Detect which cell encompasses the target text, then output its (X, Y) center coordinate. 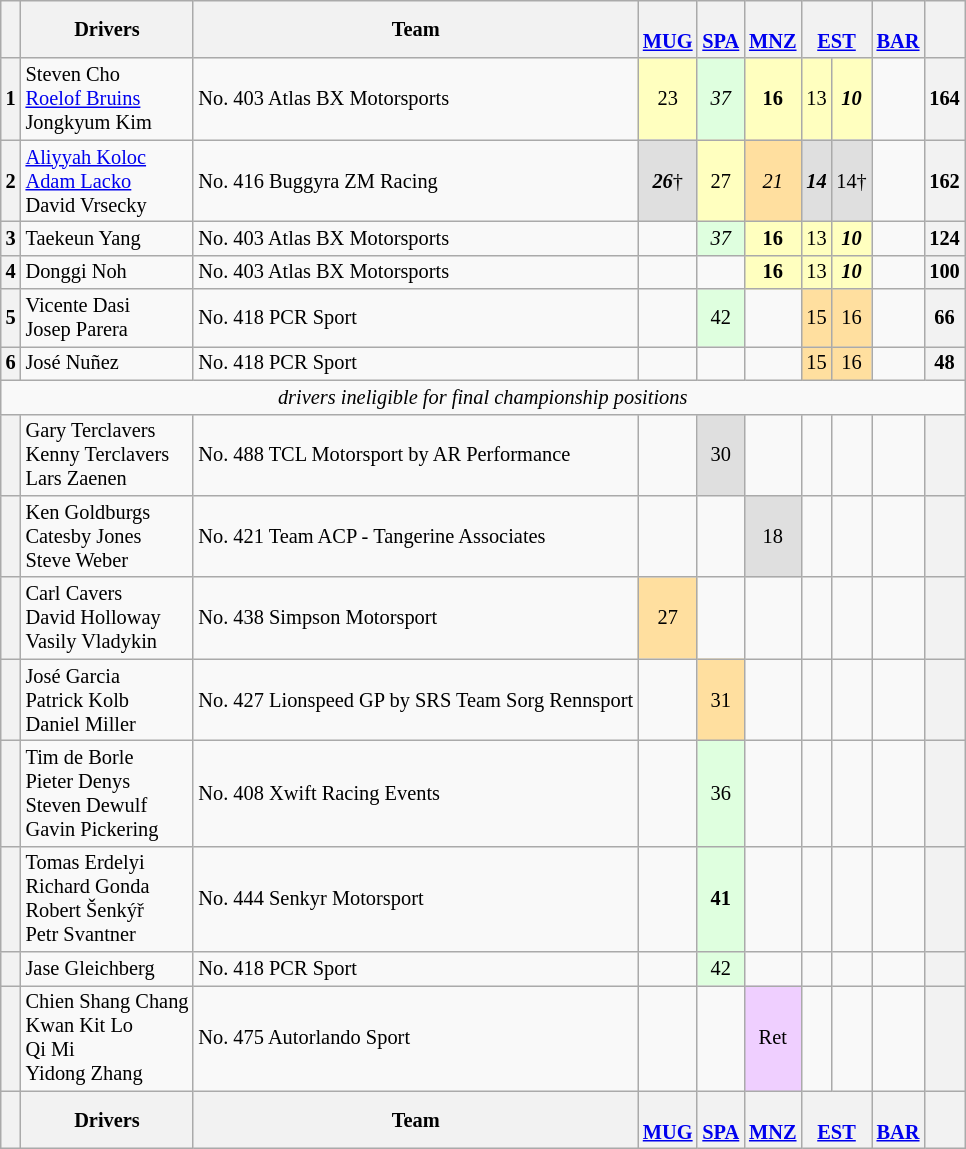
4 (11, 272)
Taekeun Yang (108, 238)
1 (11, 99)
Steven Cho Roelof Bruins Jongkyum Kim (108, 99)
No. 488 TCL Motorsport by AR Performance (416, 455)
No. 438 Simpson Motorsport (416, 618)
No. 475 Autorlando Sport (416, 1038)
Aliyyah Koloc Adam Lacko David Vrsecky (108, 181)
18 (772, 536)
36 (720, 793)
Carl Cavers David Holloway Vasily Vladykin (108, 618)
No. 427 Lionspeed GP by SRS Team Sorg Rennsport (416, 700)
José Nuñez (108, 363)
Chien Shang Chang Kwan Kit Lo Qi Mi Yidong Zhang (108, 1038)
14 (816, 181)
Vicente Dasi Josep Parera (108, 318)
Jase Gleichberg (108, 969)
66 (944, 318)
14† (851, 181)
Tomas Erdelyi Richard Gonda Robert Šenkýř Petr Svantner (108, 899)
2 (11, 181)
No. 408 Xwift Racing Events (416, 793)
Donggi Noh (108, 272)
124 (944, 238)
Gary Terclavers Kenny Terclavers Lars Zaenen (108, 455)
164 (944, 99)
Ken Goldburgs Catesby Jones Steve Weber (108, 536)
31 (720, 700)
162 (944, 181)
48 (944, 363)
José Garcia Patrick Kolb Daniel Miller (108, 700)
26† (668, 181)
41 (720, 899)
No. 444 Senkyr Motorsport (416, 899)
No. 416 Buggyra ZM Racing (416, 181)
23 (668, 99)
21 (772, 181)
Ret (772, 1038)
3 (11, 238)
drivers ineligible for final championship positions (483, 397)
5 (11, 318)
Tim de Borle Pieter Denys Steven Dewulf Gavin Pickering (108, 793)
6 (11, 363)
30 (720, 455)
No. 421 Team ACP - Tangerine Associates (416, 536)
100 (944, 272)
